Search for the cell housing the specified text and yield its (x, y) center coordinate. 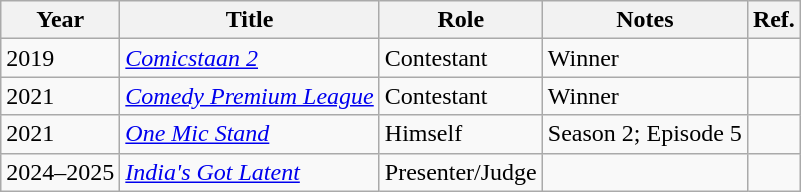
Ref. (774, 20)
2024–2025 (60, 172)
Himself (460, 134)
Title (250, 20)
Notes (644, 20)
One Mic Stand (250, 134)
Presenter/Judge (460, 172)
Season 2; Episode 5 (644, 134)
Comedy Premium League (250, 96)
Role (460, 20)
Year (60, 20)
Comicstaan 2 (250, 58)
2019 (60, 58)
India's Got Latent (250, 172)
